Return the [X, Y] coordinate for the center point of the cell that contains the specified text.  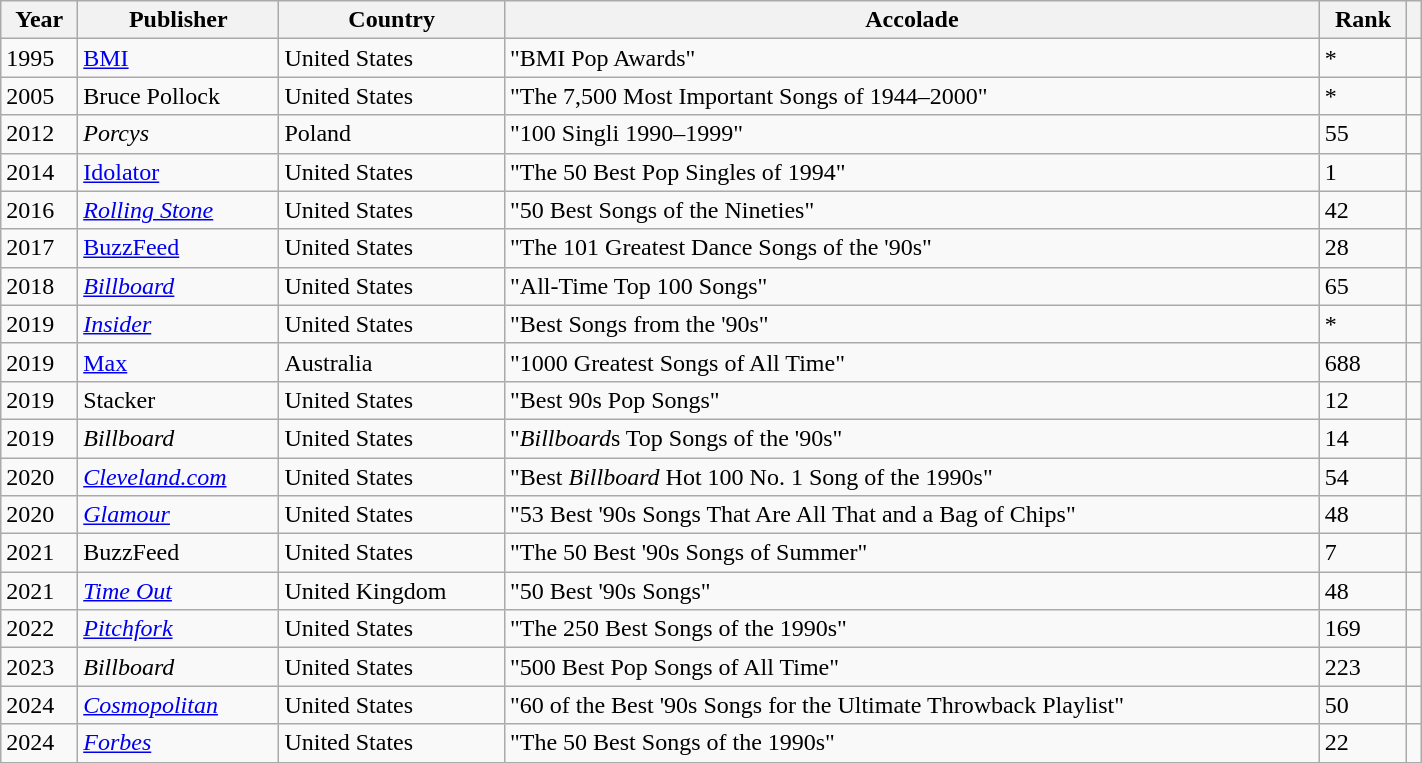
42 [1362, 210]
Poland [392, 134]
"Best Songs from the '90s" [912, 324]
Idolator [178, 172]
Rolling Stone [178, 210]
Glamour [178, 515]
688 [1362, 362]
Time Out [178, 591]
50 [1362, 705]
"The 101 Greatest Dance Songs of the '90s" [912, 248]
"All-Time Top 100 Songs" [912, 286]
Rank [1362, 20]
Country [392, 20]
169 [1362, 629]
"53 Best '90s Songs That Are All That and a Bag of Chips" [912, 515]
1 [1362, 172]
"The 50 Best '90s Songs of Summer" [912, 553]
55 [1362, 134]
Bruce Pollock [178, 96]
2023 [40, 667]
United Kingdom [392, 591]
"The 50 Best Songs of the 1990s" [912, 743]
"60 of the Best '90s Songs for the Ultimate Throwback Playlist" [912, 705]
2016 [40, 210]
Publisher [178, 20]
Australia [392, 362]
22 [1362, 743]
"50 Best Songs of the Nineties" [912, 210]
Pitchfork [178, 629]
1995 [40, 58]
2014 [40, 172]
65 [1362, 286]
"1000 Greatest Songs of All Time" [912, 362]
"The 250 Best Songs of the 1990s" [912, 629]
"Best Billboard Hot 100 No. 1 Song of the 1990s" [912, 477]
Year [40, 20]
"500 Best Pop Songs of All Time" [912, 667]
Max [178, 362]
BMI [178, 58]
2017 [40, 248]
2012 [40, 134]
Stacker [178, 400]
2005 [40, 96]
Porcys [178, 134]
2022 [40, 629]
7 [1362, 553]
"100 Singli 1990–1999" [912, 134]
"BMI Pop Awards" [912, 58]
223 [1362, 667]
Accolade [912, 20]
14 [1362, 438]
"Best 90s Pop Songs" [912, 400]
Cleveland.com [178, 477]
"50 Best '90s Songs" [912, 591]
Insider [178, 324]
Forbes [178, 743]
54 [1362, 477]
"The 7,500 Most Important Songs of 1944–2000" [912, 96]
12 [1362, 400]
"Billboards Top Songs of the '90s" [912, 438]
2018 [40, 286]
Cosmopolitan [178, 705]
"The 50 Best Pop Singles of 1994" [912, 172]
28 [1362, 248]
